Output the (X, Y) coordinate of the center of the cell containing the given text.  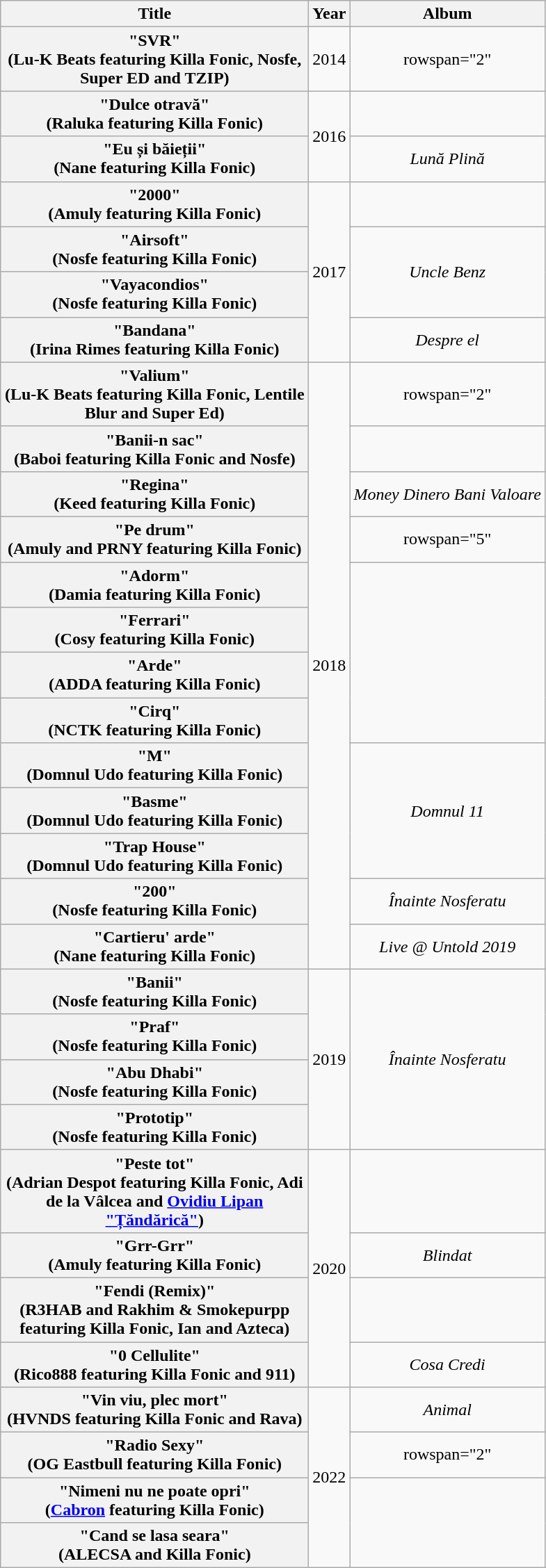
"Regina"(Keed featuring Killa Fonic) (154, 493)
rowspan="5" (448, 539)
"Grr-Grr"(Amuly featuring Killa Fonic) (154, 1255)
"Arde"(ADDA featuring Killa Fonic) (154, 676)
"Adorm"(Damia featuring Killa Fonic) (154, 584)
"Cartieru' arde"(Nane featuring Killa Fonic) (154, 947)
"Cand se lasa seara" (ALECSA and Killa Fonic) (154, 1546)
"Basme"(Domnul Udo featuring Killa Fonic) (154, 810)
"Cirq"(NCTK featuring Killa Fonic) (154, 720)
Despre el (448, 339)
"M"(Domnul Udo featuring Killa Fonic) (154, 766)
"SVR"(Lu-K Beats featuring Killa Fonic, Nosfe, Super ED and TZIP) (154, 59)
Lună Plină (448, 158)
Animal (448, 1410)
2016 (330, 136)
Live @ Untold 2019 (448, 947)
"Valium"(Lu-K Beats featuring Killa Fonic, Lentile Blur and Super Ed) (154, 394)
"Banii"(Nosfe featuring Killa Fonic) (154, 991)
2020 (330, 1268)
2017 (330, 272)
"Vayacondios"(Nosfe featuring Killa Fonic) (154, 295)
"Radio Sexy"(OG Eastbull featuring Killa Fonic) (154, 1455)
2019 (330, 1059)
Blindat (448, 1255)
"Pe drum"(Amuly and PRNY featuring Killa Fonic) (154, 539)
Year (330, 14)
Money Dinero Bani Valoare (448, 493)
Cosa Credi (448, 1364)
"Nimeni nu ne poate opri"(Cabron featuring Killa Fonic) (154, 1500)
"Ferrari"(Cosy featuring Killa Fonic) (154, 630)
Domnul 11 (448, 810)
Uncle Benz (448, 272)
"Eu și băieții"(Nane featuring Killa Fonic) (154, 158)
"Praf"(Nosfe featuring Killa Fonic) (154, 1037)
"Trap House"(Domnul Udo featuring Killa Fonic) (154, 856)
"Peste tot"(Adrian Despot featuring Killa Fonic, Adi de la Vâlcea and Ovidiu Lipan "Țăndărică") (154, 1191)
"Fendi (Remix)"(R3HAB and Rakhim & Smokepurpp featuring Killa Fonic, Ian and Azteca) (154, 1309)
"200"(Nosfe featuring Killa Fonic) (154, 901)
Album (448, 14)
"Vin viu, plec mort"(HVNDS featuring Killa Fonic and Rava) (154, 1410)
2014 (330, 59)
"2000"(Amuly featuring Killa Fonic) (154, 204)
2018 (330, 666)
"Prototip"(Nosfe featuring Killa Fonic) (154, 1127)
"Airsoft"(Nosfe featuring Killa Fonic) (154, 249)
"Bandana"(Irina Rimes featuring Killa Fonic) (154, 339)
"Abu Dhabi"(Nosfe featuring Killa Fonic) (154, 1081)
Title (154, 14)
2022 (330, 1478)
"Banii-n sac"(Baboi featuring Killa Fonic and Nosfe) (154, 449)
"Dulce otravă"(Raluka featuring Killa Fonic) (154, 114)
"0 Cellulite"(Rico888 featuring Killa Fonic and 911) (154, 1364)
